Locate the cell with the specified text and output its (x, y) center coordinate. 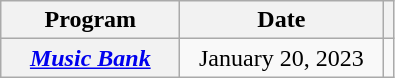
Music Bank (90, 58)
Date (282, 20)
Program (90, 20)
January 20, 2023 (282, 58)
